Return (x, y) of the center of cell containing provided text 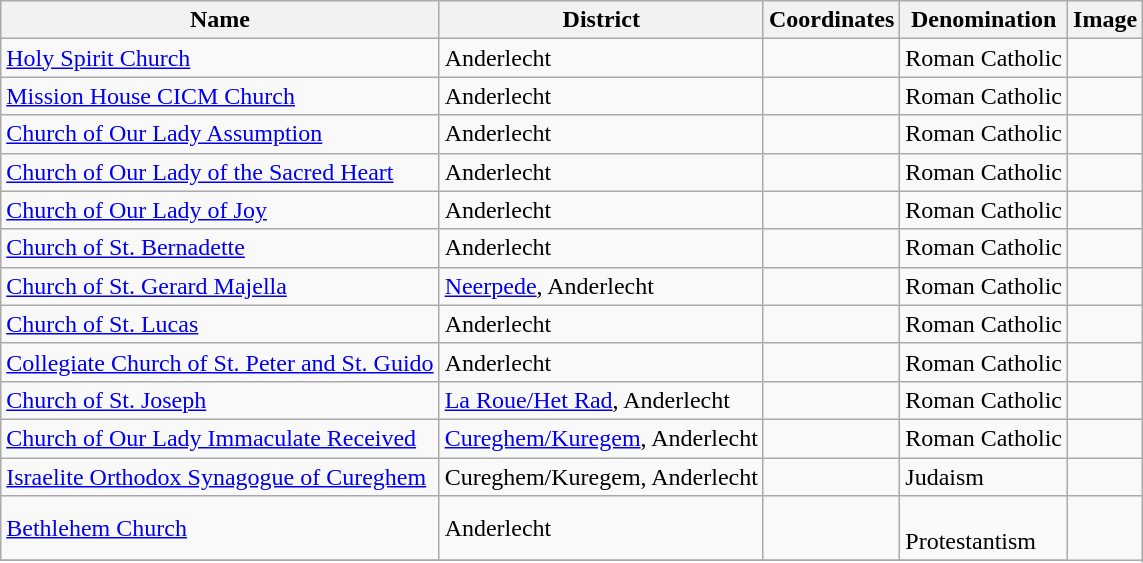
Church of St. Gerard Majella (220, 286)
Church of St. Lucas (220, 324)
Denomination (984, 20)
Coordinates (831, 20)
Protestantism (984, 528)
Name (220, 20)
Neerpede, Anderlecht (601, 286)
Church of St. Bernadette (220, 248)
Church of Our Lady of the Sacred Heart (220, 172)
Bethlehem Church (220, 528)
Collegiate Church of St. Peter and St. Guido (220, 362)
Church of St. Joseph (220, 400)
Mission House CICM Church (220, 96)
Church of Our Lady Immaculate Received (220, 438)
La Roue/Het Rad, Anderlecht (601, 400)
Church of Our Lady of Joy (220, 210)
Judaism (984, 477)
Image (1106, 20)
Israelite Orthodox Synagogue of Cureghem (220, 477)
District (601, 20)
Church of Our Lady Assumption (220, 134)
Holy Spirit Church (220, 58)
